Provide the [X, Y] coordinate of the cell's center where the given text is located.  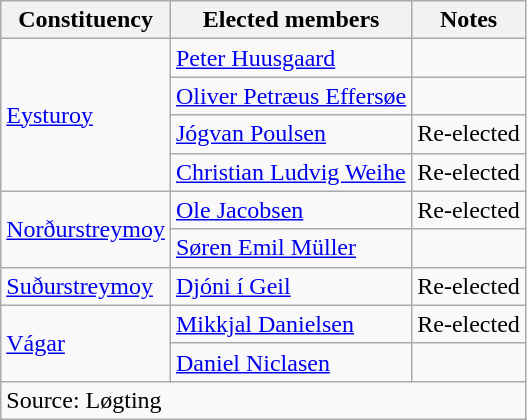
Vágar [86, 343]
Suðurstreymoy [86, 286]
Mikkjal Danielsen [290, 324]
Christian Ludvig Weihe [290, 172]
Djóni í Geil [290, 286]
Eysturoy [86, 115]
Source: Løgting [264, 400]
Jógvan Poulsen [290, 134]
Ole Jacobsen [290, 210]
Constituency [86, 20]
Daniel Niclasen [290, 362]
Søren Emil Müller [290, 248]
Oliver Petræus Effersøe [290, 96]
Elected members [290, 20]
Norðurstreymoy [86, 229]
Notes [469, 20]
Peter Huusgaard [290, 58]
